From the cell containing the given text, extract its center point as [x, y] coordinate. 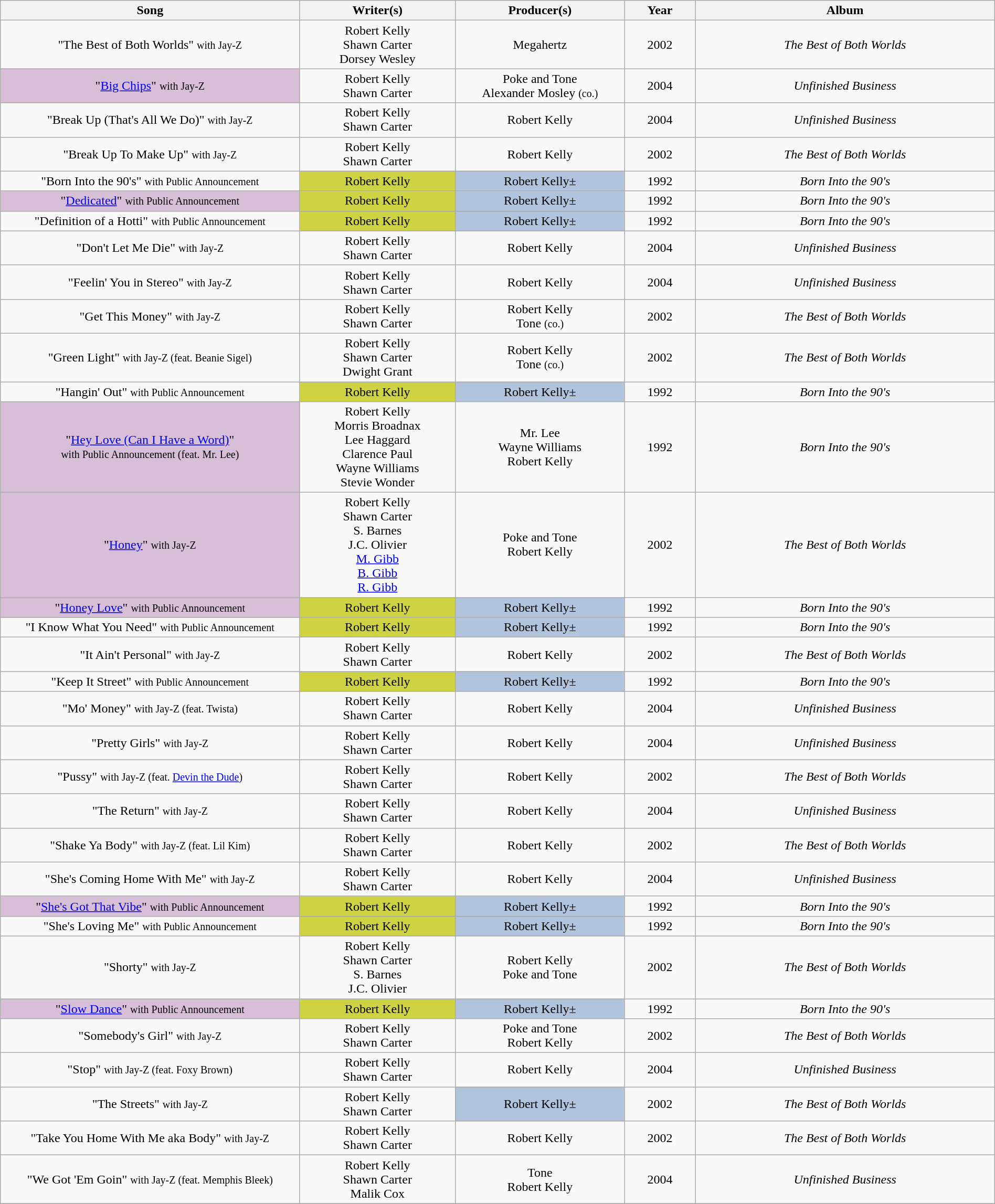
Robert KellyShawn CarterDwight Grant [378, 357]
"Honey" with Jay-Z [150, 545]
"She's Loving Me" with Public Announcement [150, 926]
"Hangin' Out" with Public Announcement [150, 392]
"Get This Money" with Jay-Z [150, 316]
"It Ain't Personal" with Jay-Z [150, 655]
"Break Up (That's All We Do)" with Jay-Z [150, 120]
"Pretty Girls" with Jay-Z [150, 743]
Robert KellyShawn CarterS. Barnes J.C. Olivier [378, 967]
Robert KellyMorris BroadnaxLee HaggardClarence PaulWayne WilliamsStevie Wonder [378, 447]
"Keep It Street" with Public Announcement [150, 681]
"Shake Ya Body" with Jay-Z (feat. Lil Kim) [150, 845]
"We Got 'Em Goin" with Jay-Z (feat. Memphis Bleek) [150, 1179]
"The Streets" with Jay-Z [150, 1104]
Megahertz [540, 45]
"Shorty" with Jay-Z [150, 967]
"I Know What You Need" with Public Announcement [150, 627]
"Feelin' You in Stereo" with Jay-Z [150, 282]
"Slow Dance" with Public Announcement [150, 1009]
"Dedicated" with Public Announcement [150, 201]
Writer(s) [378, 10]
ToneRobert Kelly [540, 1179]
"Big Chips" with Jay-Z [150, 86]
"Take You Home With Me aka Body" with Jay-Z [150, 1138]
"Honey Love" with Public Announcement [150, 608]
"Green Light" with Jay-Z (feat. Beanie Sigel) [150, 357]
Producer(s) [540, 10]
"Don't Let Me Die" with Jay-Z [150, 248]
"Definition of a Hotti" with Public Announcement [150, 221]
"Born Into the 90's" with Public Announcement [150, 181]
"The Best of Both Worlds" with Jay-Z [150, 45]
"Mo' Money" with Jay-Z (feat. Twista) [150, 708]
"Pussy" with Jay-Z (feat. Devin the Dude) [150, 776]
"Hey Love (Can I Have a Word)" with Public Announcement (feat. Mr. Lee) [150, 447]
Robert KellyPoke and Tone [540, 967]
"The Return" with Jay-Z [150, 811]
"She's Got That Vibe" with Public Announcement [150, 906]
"Stop" with Jay-Z (feat. Foxy Brown) [150, 1070]
Robert KellyShawn CarterDorsey Wesley [378, 45]
"Somebody's Girl" with Jay-Z [150, 1036]
Year [660, 10]
Robert KellyShawn CarterMalik Cox [378, 1179]
Poke and ToneAlexander Mosley (co.) [540, 86]
Mr. LeeWayne WilliamsRobert Kelly [540, 447]
"She's Coming Home With Me" with Jay-Z [150, 879]
Song [150, 10]
"Break Up To Make Up" with Jay-Z [150, 154]
Robert KellyShawn CarterS. Barnes J.C. OlivierM. Gibb B. Gibb R. Gibb [378, 545]
Album [845, 10]
